Scan for the cell matching the given text and deliver its (x, y) coordinate at center. 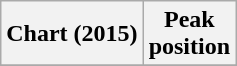
Peakposition (189, 34)
Chart (2015) (72, 34)
